Identify which cell holds the provided text, then report its (x, y) central coordinate. 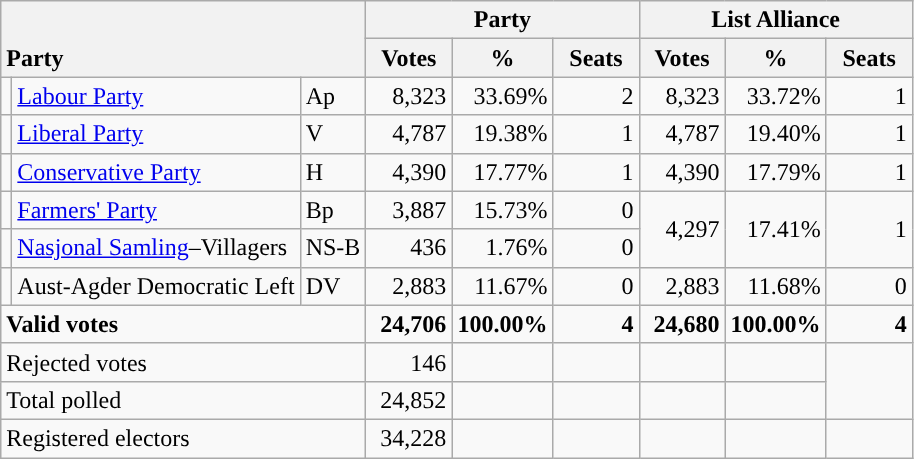
Farmers' Party (156, 210)
24,680 (682, 324)
V (333, 134)
1.76% (502, 248)
19.38% (502, 134)
34,228 (409, 438)
Rejected votes (184, 362)
436 (409, 248)
Nasjonal Samling–Villagers (156, 248)
Ap (333, 96)
4,297 (682, 229)
NS-B (333, 248)
2 (596, 96)
Total polled (184, 400)
11.68% (776, 286)
Registered electors (184, 438)
15.73% (502, 210)
19.40% (776, 134)
Liberal Party (156, 134)
DV (333, 286)
33.72% (776, 96)
List Alliance (776, 20)
146 (409, 362)
Aust-Agder Democratic Left (156, 286)
24,852 (409, 400)
Conservative Party (156, 172)
Labour Party (156, 96)
11.67% (502, 286)
3,887 (409, 210)
24,706 (409, 324)
17.41% (776, 229)
33.69% (502, 96)
Valid votes (184, 324)
17.79% (776, 172)
Bp (333, 210)
H (333, 172)
17.77% (502, 172)
